Extract the [x, y] coordinate from the center of the cell holding the provided text.  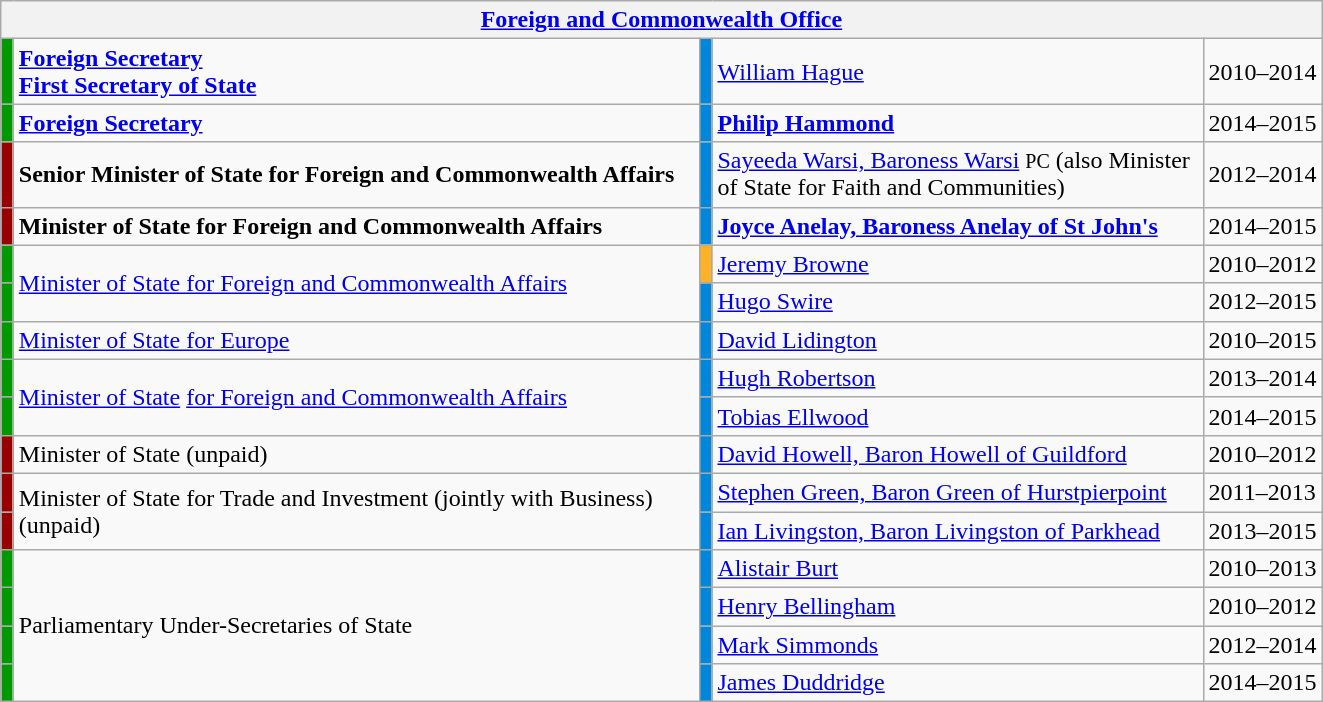
2013–2014 [1262, 378]
Hugo Swire [958, 302]
Stephen Green, Baron Green of Hurstpierpoint [958, 492]
Henry Bellingham [958, 607]
David Lidington [958, 340]
David Howell, Baron Howell of Guildford [958, 454]
Foreign SecretaryFirst Secretary of State [356, 72]
Sayeeda Warsi, Baroness Warsi PC (also Minister of State for Faith and Communities) [958, 174]
Jeremy Browne [958, 264]
2010–2014 [1262, 72]
Minister of State for Europe [356, 340]
Minister of State (unpaid) [356, 454]
Mark Simmonds [958, 645]
2010–2015 [1262, 340]
Hugh Robertson [958, 378]
Joyce Anelay, Baroness Anelay of St John's [958, 226]
Foreign Secretary [356, 123]
William Hague [958, 72]
James Duddridge [958, 683]
2013–2015 [1262, 531]
Philip Hammond [958, 123]
Alistair Burt [958, 569]
Senior Minister of State for Foreign and Commonwealth Affairs [356, 174]
Parliamentary Under-Secretaries of State [356, 626]
2010–2013 [1262, 569]
2011–2013 [1262, 492]
Minister of State for Trade and Investment (jointly with Business) (unpaid) [356, 511]
Foreign and Commonwealth Office [662, 20]
Ian Livingston, Baron Livingston of Parkhead [958, 531]
2012–2015 [1262, 302]
Tobias Ellwood [958, 416]
